Output the (X, Y) coordinate of the center of the cell containing the given text.  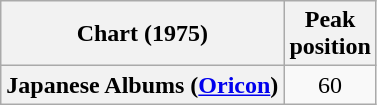
Peakposition (330, 34)
Japanese Albums (Oricon) (142, 85)
Chart (1975) (142, 34)
60 (330, 85)
